Capture the cell that displays the provided text and extract its [x, y] central coordinate. 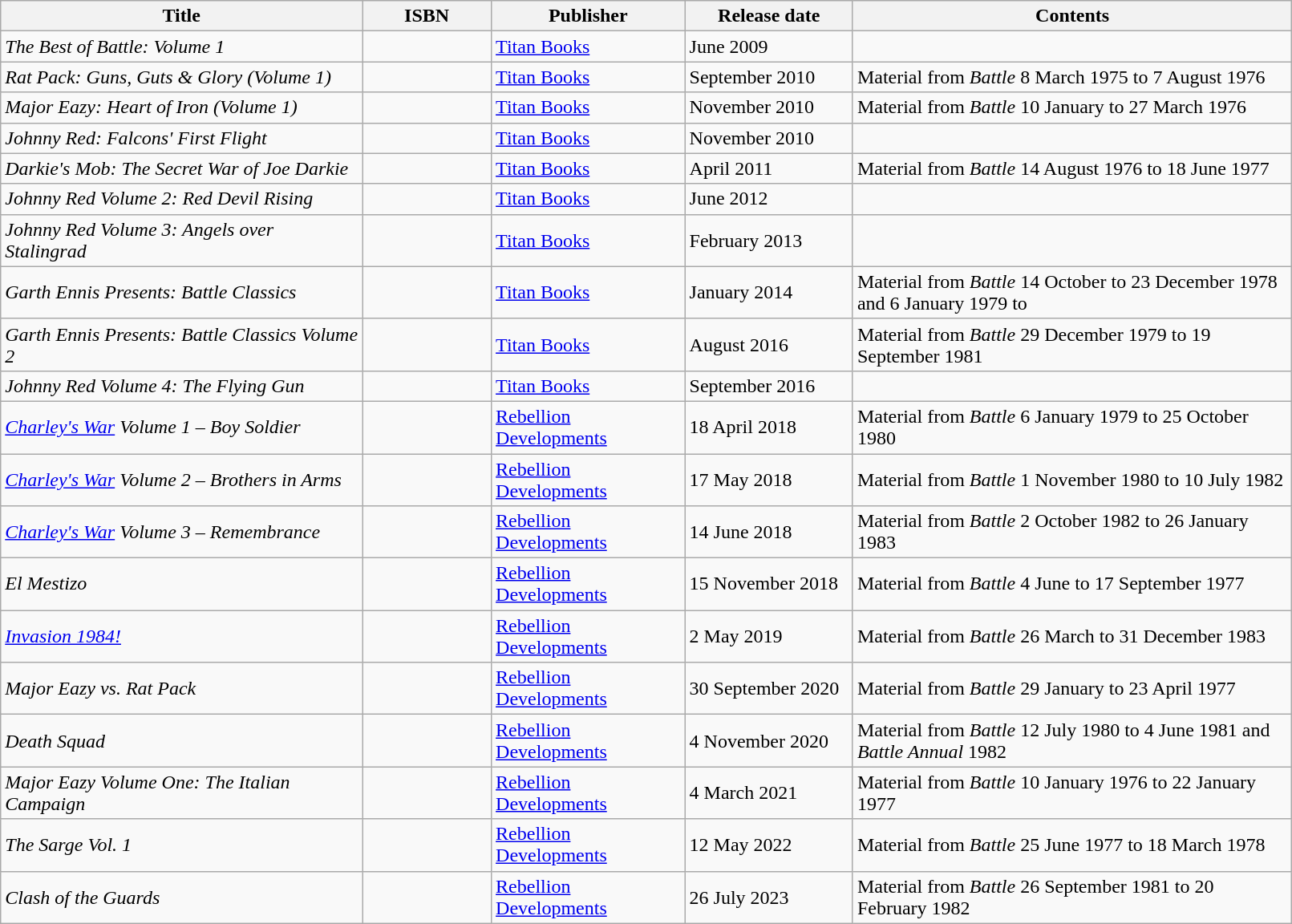
17 May 2018 [768, 480]
Contents [1071, 16]
Charley's War Volume 2 – Brothers in Arms [181, 480]
The Best of Battle: Volume 1 [181, 47]
Material from Battle 26 September 1981 to 20 February 1982 [1071, 897]
2 May 2019 [768, 637]
Major Eazy vs. Rat Pack [181, 688]
Material from Battle 10 January 1976 to 22 January 1977 [1071, 792]
Material from Battle 29 January to 23 April 1977 [1071, 688]
Publisher [589, 16]
26 July 2023 [768, 897]
El Mestizo [181, 584]
Material from Battle 8 March 1975 to 7 August 1976 [1071, 77]
4 March 2021 [768, 792]
January 2014 [768, 292]
Title [181, 16]
Material from Battle 25 June 1977 to 18 March 1978 [1071, 845]
Darkie's Mob: The Secret War of Joe Darkie [181, 168]
Charley's War Volume 3 – Remembrance [181, 533]
Garth Ennis Presents: Battle Classics [181, 292]
Johnny Red Volume 4: The Flying Gun [181, 386]
Material from Battle 14 August 1976 to 18 June 1977 [1071, 168]
14 June 2018 [768, 533]
Major Eazy: Heart of Iron (Volume 1) [181, 107]
The Sarge Vol. 1 [181, 845]
Death Squad [181, 741]
Clash of the Guards [181, 897]
February 2013 [768, 241]
June 2009 [768, 47]
Material from Battle 2 October 1982 to 26 January 1983 [1071, 533]
Major Eazy Volume One: The Italian Campaign [181, 792]
Material from Battle 14 October to 23 December 1978 and 6 January 1979 to [1071, 292]
12 May 2022 [768, 845]
Johnny Red Volume 2: Red Devil Rising [181, 199]
Material from Battle 26 March to 31 December 1983 [1071, 637]
Garth Ennis Presents: Battle Classics Volume 2 [181, 345]
Material from Battle 29 December 1979 to 19 September 1981 [1071, 345]
Charley's War Volume 1 – Boy Soldier [181, 427]
June 2012 [768, 199]
September 2016 [768, 386]
ISBN [427, 16]
Invasion 1984! [181, 637]
Material from Battle 1 November 1980 to 10 July 1982 [1071, 480]
Johnny Red Volume 3: Angels over Stalingrad [181, 241]
Rat Pack: Guns, Guts & Glory (Volume 1) [181, 77]
Johnny Red: Falcons' First Flight [181, 138]
Material from Battle 12 July 1980 to 4 June 1981 and Battle Annual 1982 [1071, 741]
August 2016 [768, 345]
4 November 2020 [768, 741]
Material from Battle 6 January 1979 to 25 October 1980 [1071, 427]
15 November 2018 [768, 584]
Material from Battle 10 January to 27 March 1976 [1071, 107]
30 September 2020 [768, 688]
Release date [768, 16]
Material from Battle 4 June to 17 September 1977 [1071, 584]
April 2011 [768, 168]
18 April 2018 [768, 427]
September 2010 [768, 77]
